Return the (X, Y) coordinate for the center point of the cell that contains the specified text.  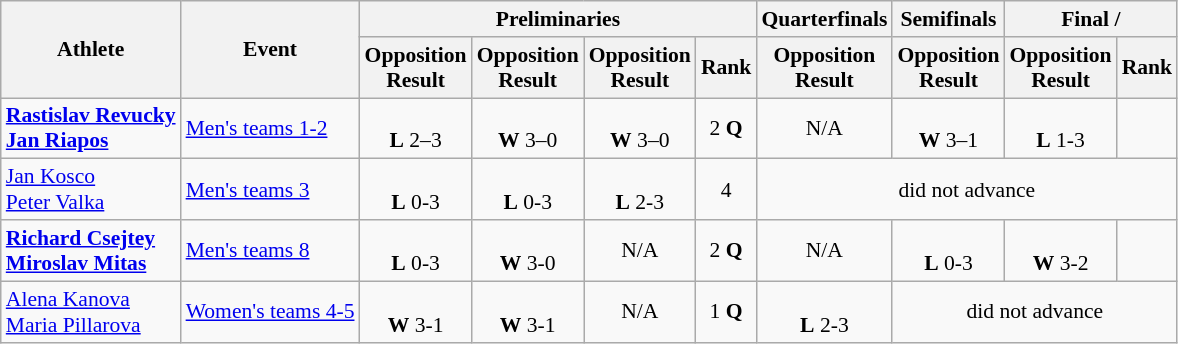
Richard Csejtey Miroslav Mitas (91, 250)
Final / (1092, 19)
Event (270, 50)
Preliminaries (558, 19)
W 3-2 (1061, 250)
Jan Kosco Peter Valka (91, 190)
Semifinals (948, 19)
4 (726, 190)
Alena Kanova Maria Pillarova (91, 312)
Athlete (91, 50)
Women's teams 4-5 (270, 312)
L 2–3 (416, 128)
W 3–1 (948, 128)
L 1-3 (1061, 128)
Quarterfinals (824, 19)
Men's teams 8 (270, 250)
W 3-0 (528, 250)
Men's teams 1-2 (270, 128)
Men's teams 3 (270, 190)
1 Q (726, 312)
Rastislav Revucky Jan Riapos (91, 128)
